Extract the [x, y] coordinate from the center of the cell holding the provided text.  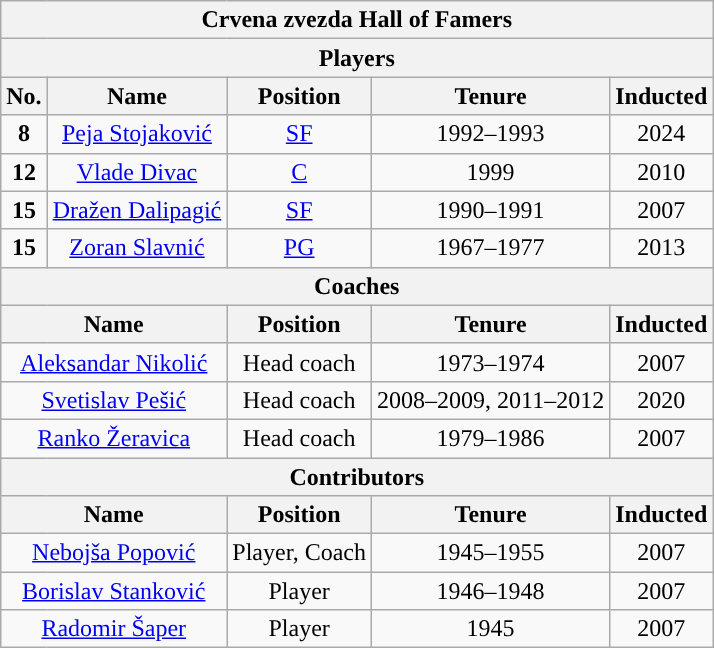
2010 [662, 172]
Peja Stojaković [137, 134]
1967–1977 [491, 248]
No. [24, 96]
Borislav Stanković [114, 591]
1973–1974 [491, 362]
1979–1986 [491, 438]
12 [24, 172]
1946–1948 [491, 591]
Vlade Divac [137, 172]
PG [300, 248]
Radomir Šaper [114, 629]
Dražen Dalipagić [137, 210]
1945 [491, 629]
C [300, 172]
Aleksandar Nikolić [114, 362]
2024 [662, 134]
Nebojša Popović [114, 553]
Crvena zvezda Hall of Famers [357, 20]
Svetislav Pešić [114, 400]
Contributors [357, 477]
Players [357, 58]
1992–1993 [491, 134]
2020 [662, 400]
Coaches [357, 286]
1999 [491, 172]
Player, Coach [300, 553]
1945–1955 [491, 553]
2008–2009, 2011–2012 [491, 400]
1990–1991 [491, 210]
2013 [662, 248]
Zoran Slavnić [137, 248]
8 [24, 134]
Ranko Žeravica [114, 438]
